Pinpoint the cell where the given text exists, returning its [X, Y] midpoint coordinate. 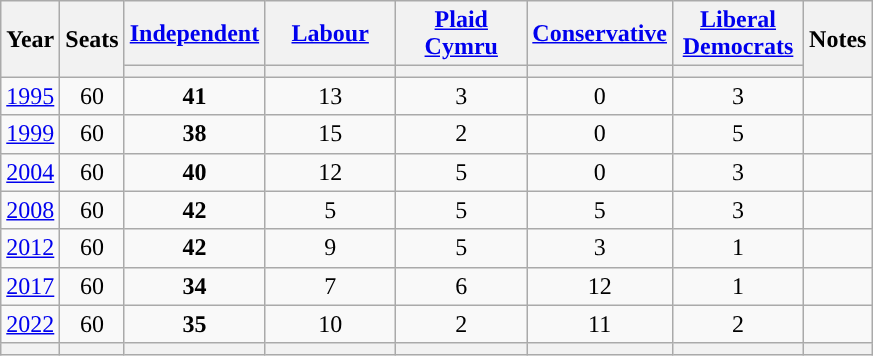
7 [330, 286]
34 [194, 286]
9 [330, 248]
10 [330, 324]
15 [330, 134]
40 [194, 172]
6 [462, 286]
2004 [30, 172]
1995 [30, 96]
Labour [330, 34]
35 [194, 324]
Independent [194, 34]
2012 [30, 248]
41 [194, 96]
38 [194, 134]
Year [30, 39]
Plaid Cymru [462, 34]
1999 [30, 134]
2017 [30, 286]
2008 [30, 210]
11 [600, 324]
2022 [30, 324]
Notes [838, 39]
Seats [92, 39]
Liberal Democrats [738, 34]
13 [330, 96]
Conservative [600, 34]
